Scan for the cell matching the given text and deliver its [x, y] coordinate at center. 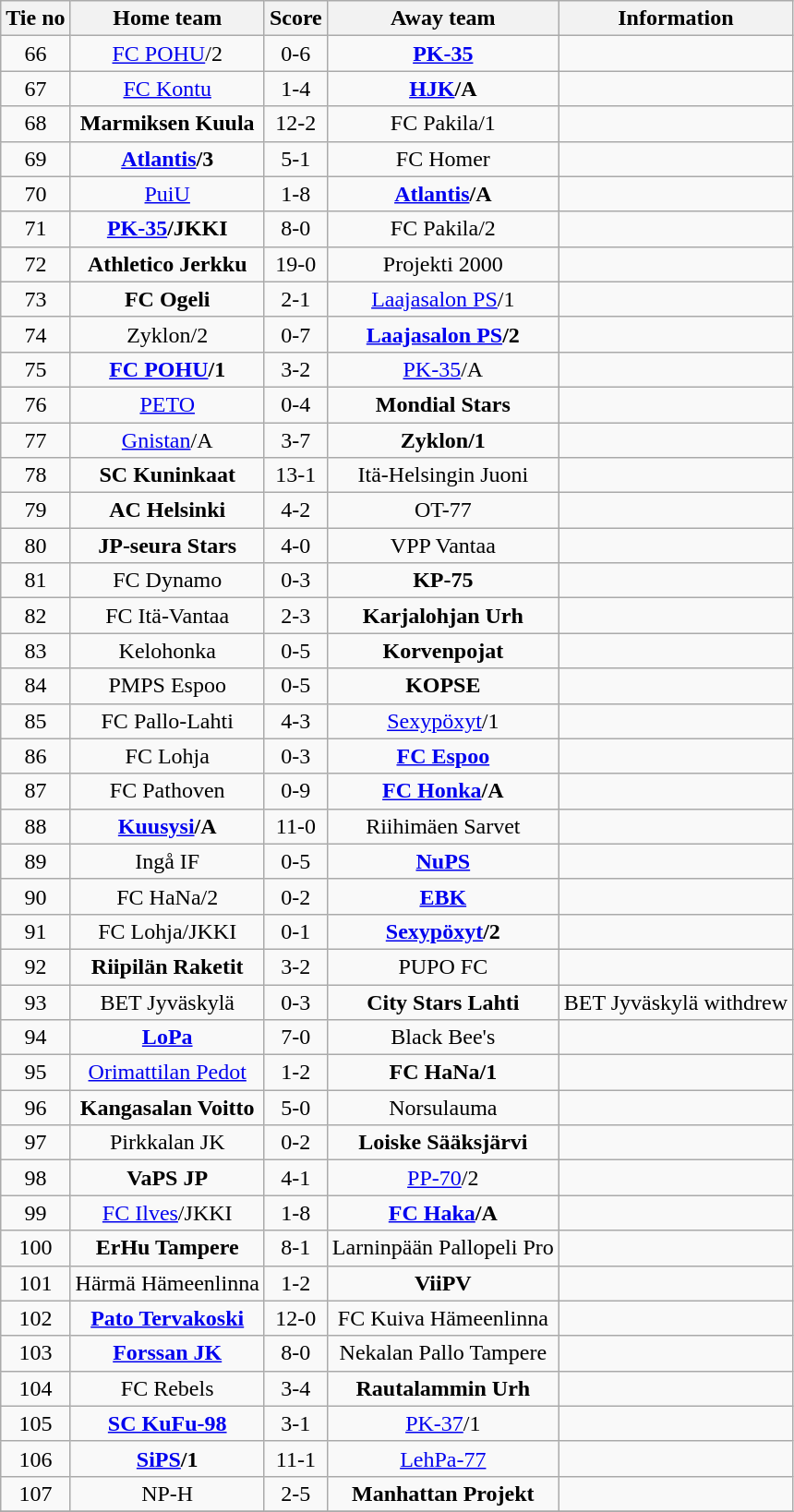
2-3 [295, 616]
68 [35, 124]
12-0 [295, 1318]
19-0 [295, 264]
FC Pathoven [167, 791]
5-1 [295, 159]
Score [295, 18]
Away team [443, 18]
1-4 [295, 89]
Athletico Jerkku [167, 264]
72 [35, 264]
Laajasalon PS/1 [443, 299]
PP-70/2 [443, 1178]
107 [35, 1494]
FC POHU/1 [167, 369]
0-6 [295, 54]
Zyklon/1 [443, 440]
Sexypöxyt/1 [443, 721]
79 [35, 510]
96 [35, 1108]
PuiU [167, 194]
AC Helsinki [167, 510]
77 [35, 440]
BET Jyväskylä [167, 1002]
13-1 [295, 475]
Manhattan Projekt [443, 1494]
Home team [167, 18]
Atlantis/3 [167, 159]
FC Espoo [443, 756]
Itä-Helsingin Juoni [443, 475]
NP-H [167, 1494]
Larninpään Pallopeli Pro [443, 1248]
Korvenpojat [443, 651]
12-2 [295, 124]
ErHu Tampere [167, 1248]
106 [35, 1458]
EBK [443, 896]
73 [35, 299]
3-1 [295, 1423]
FC HaNa/2 [167, 896]
FC Honka/A [443, 791]
FC Lohja [167, 756]
91 [35, 931]
Marmiksen Kuula [167, 124]
Pato Tervakoski [167, 1318]
FC Haka/A [443, 1213]
Information [676, 18]
FC POHU/2 [167, 54]
86 [35, 756]
FC Ilves/JKKI [167, 1213]
Atlantis/A [443, 194]
PETO [167, 404]
SC Kuninkaat [167, 475]
90 [35, 896]
85 [35, 721]
ViiPV [443, 1283]
100 [35, 1248]
Karjalohjan Urh [443, 616]
7-0 [295, 1038]
LehPa-77 [443, 1458]
Ingå IF [167, 861]
FC Lohja/JKKI [167, 931]
Pirkkalan JK [167, 1143]
103 [35, 1353]
101 [35, 1283]
PK-35/A [443, 369]
95 [35, 1073]
Projekti 2000 [443, 264]
69 [35, 159]
76 [35, 404]
3-4 [295, 1388]
Mondial Stars [443, 404]
PUPO FC [443, 966]
FC Rebels [167, 1388]
Riipilän Raketit [167, 966]
OT-77 [443, 510]
NuPS [443, 861]
Nekalan Pallo Tampere [443, 1353]
75 [35, 369]
4-2 [295, 510]
3-7 [295, 440]
KP-75 [443, 581]
SC KuFu-98 [167, 1423]
11-0 [295, 826]
PK-37/1 [443, 1423]
LoPa [167, 1038]
FC Kuiva Hämeenlinna [443, 1318]
HJK/A [443, 89]
4-1 [295, 1178]
89 [35, 861]
JP-seura Stars [167, 546]
Zyklon/2 [167, 334]
92 [35, 966]
PK-35 [443, 54]
84 [35, 686]
Black Bee's [443, 1038]
Laajasalon PS/2 [443, 334]
Rautalammin Urh [443, 1388]
Gnistan/A [167, 440]
71 [35, 229]
FC Itä-Vantaa [167, 616]
Kuusysi/A [167, 826]
88 [35, 826]
78 [35, 475]
94 [35, 1038]
Norsulauma [443, 1108]
FC Pallo-Lahti [167, 721]
4-0 [295, 546]
FC Dynamo [167, 581]
PMPS Espoo [167, 686]
FC Kontu [167, 89]
BET Jyväskylä withdrew [676, 1002]
Loiske Sääksjärvi [443, 1143]
0-1 [295, 931]
2-5 [295, 1494]
City Stars Lahti [443, 1002]
0-9 [295, 791]
105 [35, 1423]
98 [35, 1178]
Sexypöxyt/2 [443, 931]
VaPS JP [167, 1178]
FC Ogeli [167, 299]
82 [35, 616]
FC Pakila/1 [443, 124]
Forssan JK [167, 1353]
FC Homer [443, 159]
Tie no [35, 18]
99 [35, 1213]
81 [35, 581]
Orimattilan Pedot [167, 1073]
67 [35, 89]
0-4 [295, 404]
93 [35, 1002]
11-1 [295, 1458]
Härmä Hämeenlinna [167, 1283]
Kangasalan Voitto [167, 1108]
102 [35, 1318]
4-3 [295, 721]
87 [35, 791]
KOPSE [443, 686]
83 [35, 651]
5-0 [295, 1108]
74 [35, 334]
80 [35, 546]
0-7 [295, 334]
SiPS/1 [167, 1458]
PK-35/JKKI [167, 229]
FC HaNa/1 [443, 1073]
70 [35, 194]
97 [35, 1143]
66 [35, 54]
104 [35, 1388]
VPP Vantaa [443, 546]
Riihimäen Sarvet [443, 826]
FC Pakila/2 [443, 229]
2-1 [295, 299]
8-1 [295, 1248]
Kelohonka [167, 651]
